Extract the (x, y) coordinate from the center of the cell holding the provided text.  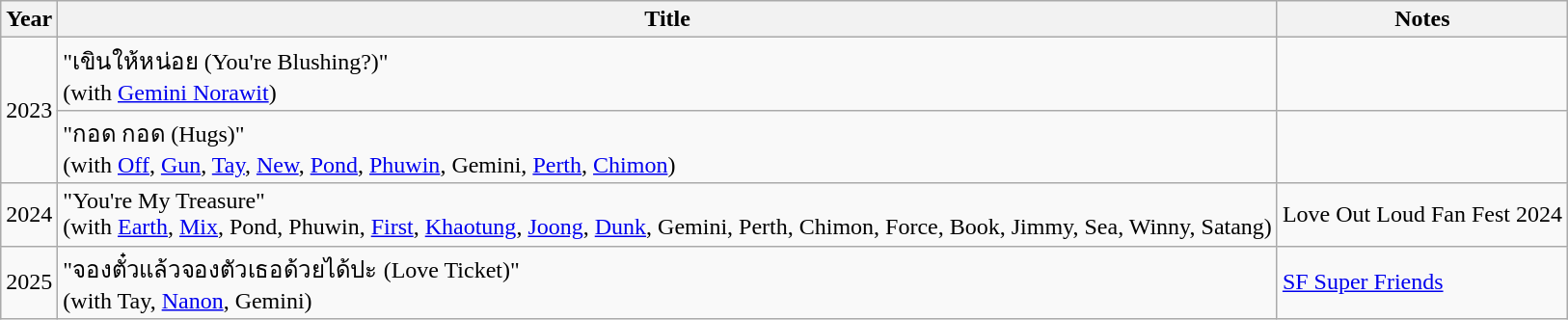
"จองตั๋วแล้วจองตัวเธอด้วยได้ปะ (Love Ticket)"(with Tay, Nanon, Gemini) (667, 282)
Love Out Loud Fan Fest 2024 (1421, 214)
"เขินให้หน่อย (You're Blushing?)"(with Gemini Norawit) (667, 74)
Year (29, 19)
Notes (1421, 19)
2023 (29, 110)
2024 (29, 214)
Title (667, 19)
"กอด กอด (Hugs)"(with Off, Gun, Tay, New, Pond, Phuwin, Gemini, Perth, Chimon) (667, 147)
"You're My Treasure"(with Earth, Mix, Pond, Phuwin, First, Khaotung, Joong, Dunk, Gemini, Perth, Chimon, Force, Book, Jimmy, Sea, Winny, Satang) (667, 214)
SF Super Friends (1421, 282)
2025 (29, 282)
